Capture the cell that displays the provided text and extract its [x, y] central coordinate. 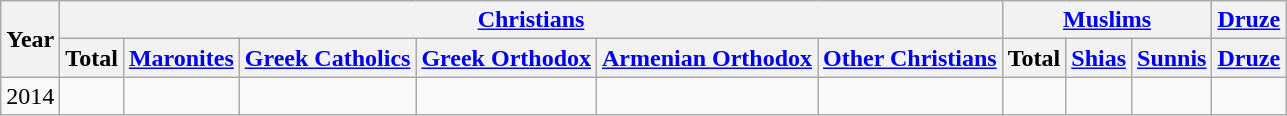
Muslims [1107, 20]
Year [30, 39]
2014 [30, 96]
Greek Orthodox [506, 58]
Shias [1099, 58]
Sunnis [1172, 58]
Maronites [181, 58]
Other Christians [910, 58]
Greek Catholics [328, 58]
Christians [531, 20]
Armenian Orthodox [708, 58]
